Find where the given text appears and provide that cell's center as (X, Y) coordinate. 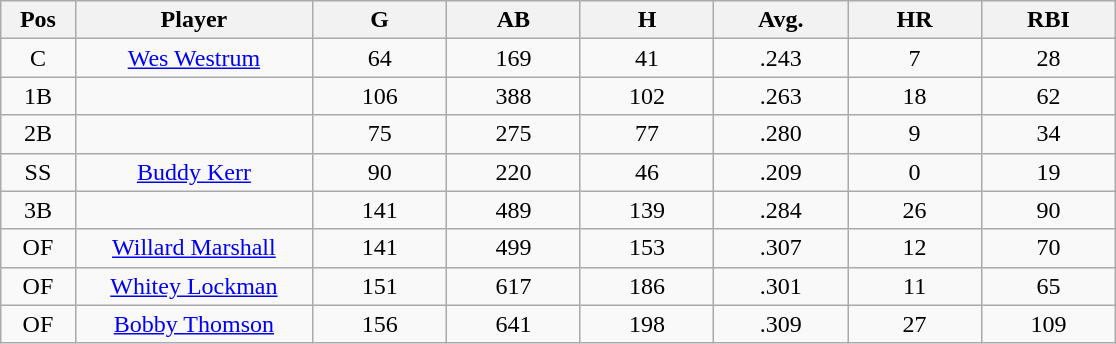
HR (915, 20)
SS (38, 172)
77 (647, 134)
Willard Marshall (194, 248)
499 (514, 248)
26 (915, 210)
18 (915, 96)
Wes Westrum (194, 58)
.209 (781, 172)
.243 (781, 58)
75 (380, 134)
106 (380, 96)
28 (1048, 58)
220 (514, 172)
AB (514, 20)
62 (1048, 96)
388 (514, 96)
169 (514, 58)
19 (1048, 172)
641 (514, 324)
41 (647, 58)
70 (1048, 248)
1B (38, 96)
.284 (781, 210)
Whitey Lockman (194, 286)
.263 (781, 96)
12 (915, 248)
Player (194, 20)
102 (647, 96)
65 (1048, 286)
Pos (38, 20)
198 (647, 324)
G (380, 20)
489 (514, 210)
139 (647, 210)
64 (380, 58)
153 (647, 248)
3B (38, 210)
H (647, 20)
RBI (1048, 20)
27 (915, 324)
156 (380, 324)
7 (915, 58)
2B (38, 134)
.301 (781, 286)
.309 (781, 324)
46 (647, 172)
186 (647, 286)
9 (915, 134)
34 (1048, 134)
11 (915, 286)
617 (514, 286)
Avg. (781, 20)
.280 (781, 134)
C (38, 58)
.307 (781, 248)
Buddy Kerr (194, 172)
109 (1048, 324)
Bobby Thomson (194, 324)
151 (380, 286)
0 (915, 172)
275 (514, 134)
